Determine the [X, Y] coordinate at the center of the cell enclosing the given text.  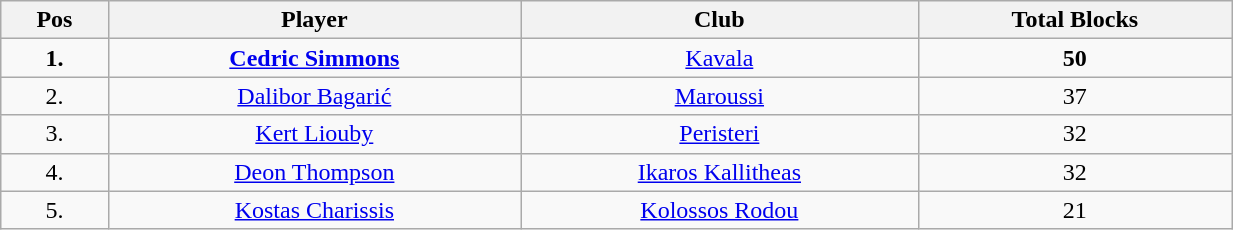
4. [54, 172]
Kavala [720, 58]
Player [314, 20]
1. [54, 58]
Club [720, 20]
Kolossos Rodou [720, 210]
Peristeri [720, 134]
5. [54, 210]
3. [54, 134]
Total Blocks [1075, 20]
2. [54, 96]
21 [1075, 210]
50 [1075, 58]
Ikaros Kallitheas [720, 172]
Kert Liouby [314, 134]
37 [1075, 96]
Maroussi [720, 96]
Dalibor Bagarić [314, 96]
Pos [54, 20]
Deon Thompson [314, 172]
Cedric Simmons [314, 58]
Kostas Charissis [314, 210]
